Pinpoint the cell where the given text exists, returning its (X, Y) midpoint coordinate. 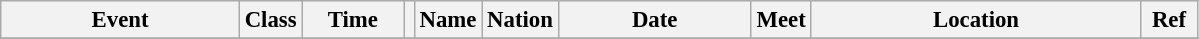
Date (654, 20)
Meet (781, 20)
Ref (1169, 20)
Event (120, 20)
Nation (520, 20)
Location (976, 20)
Class (270, 20)
Time (353, 20)
Name (448, 20)
